Detect which cell encompasses the target text, then output its (x, y) center coordinate. 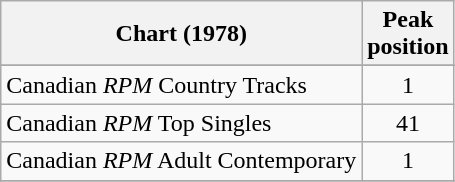
41 (408, 123)
Canadian RPM Country Tracks (182, 85)
Canadian RPM Adult Contemporary (182, 161)
Chart (1978) (182, 34)
Peakposition (408, 34)
Canadian RPM Top Singles (182, 123)
